Pinpoint the cell where the given text exists, returning its [x, y] midpoint coordinate. 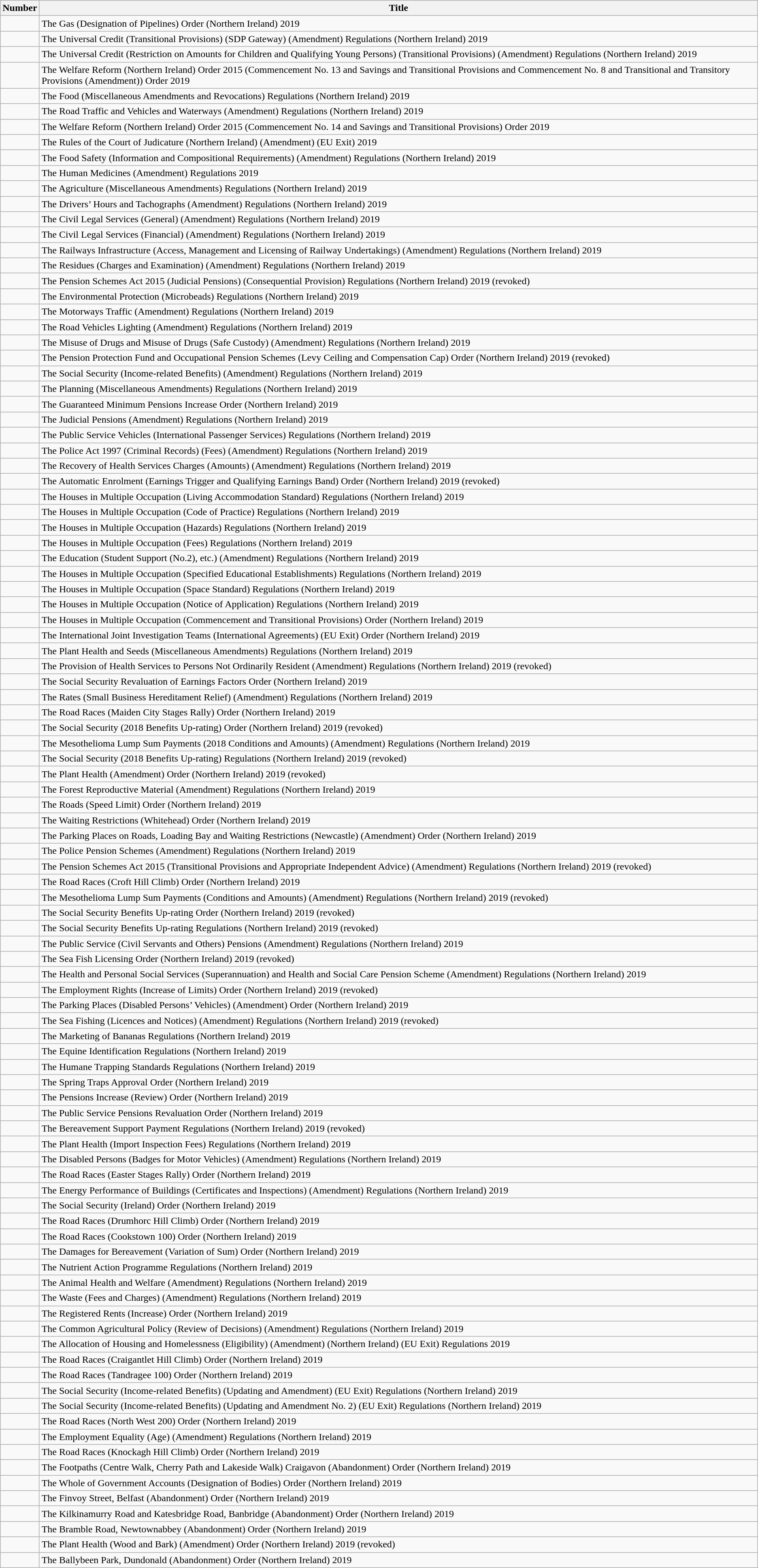
The Drivers’ Hours and Tachographs (Amendment) Regulations (Northern Ireland) 2019 [398, 204]
The Houses in Multiple Occupation (Code of Practice) Regulations (Northern Ireland) 2019 [398, 512]
The Judicial Pensions (Amendment) Regulations (Northern Ireland) 2019 [398, 419]
The Railways Infrastructure (Access, Management and Licensing of Railway Undertakings) (Amendment) Regulations (Northern Ireland) 2019 [398, 250]
The Kilkinamurry Road and Katesbridge Road, Banbridge (Abandonment) Order (Northern Ireland) 2019 [398, 1514]
The Road Races (North West 200) Order (Northern Ireland) 2019 [398, 1421]
The Road Races (Maiden City Stages Rally) Order (Northern Ireland) 2019 [398, 713]
The Misuse of Drugs and Misuse of Drugs (Safe Custody) (Amendment) Regulations (Northern Ireland) 2019 [398, 343]
The Social Security (2018 Benefits Up-rating) Order (Northern Ireland) 2019 (revoked) [398, 728]
The Bramble Road, Newtownabbey (Abandonment) Order (Northern Ireland) 2019 [398, 1529]
The Plant Health and Seeds (Miscellaneous Amendments) Regulations (Northern Ireland) 2019 [398, 651]
The Roads (Speed Limit) Order (Northern Ireland) 2019 [398, 805]
The Pension Schemes Act 2015 (Judicial Pensions) (Consequential Provision) Regulations (Northern Ireland) 2019 (revoked) [398, 281]
The Houses in Multiple Occupation (Space Standard) Regulations (Northern Ireland) 2019 [398, 589]
Number [20, 8]
The Pension Schemes Act 2015 (Transitional Provisions and Appropriate Independent Advice) (Amendment) Regulations (Northern Ireland) 2019 (revoked) [398, 866]
The Waste (Fees and Charges) (Amendment) Regulations (Northern Ireland) 2019 [398, 1298]
The Plant Health (Import Inspection Fees) Regulations (Northern Ireland) 2019 [398, 1144]
The Gas (Designation of Pipelines) Order (Northern Ireland) 2019 [398, 23]
The Houses in Multiple Occupation (Fees) Regulations (Northern Ireland) 2019 [398, 543]
The Plant Health (Wood and Bark) (Amendment) Order (Northern Ireland) 2019 (revoked) [398, 1545]
The Road Races (Craigantlet Hill Climb) Order (Northern Ireland) 2019 [398, 1360]
The Environmental Protection (Microbeads) Regulations (Northern Ireland) 2019 [398, 296]
The International Joint Investigation Teams (International Agreements) (EU Exit) Order (Northern Ireland) 2019 [398, 635]
The Bereavement Support Payment Regulations (Northern Ireland) 2019 (revoked) [398, 1128]
The Sea Fishing (Licences and Notices) (Amendment) Regulations (Northern Ireland) 2019 (revoked) [398, 1021]
The Recovery of Health Services Charges (Amounts) (Amendment) Regulations (Northern Ireland) 2019 [398, 466]
The Damages for Bereavement (Variation of Sum) Order (Northern Ireland) 2019 [398, 1252]
The Food (Miscellaneous Amendments and Revocations) Regulations (Northern Ireland) 2019 [398, 96]
The Social Security Benefits Up-rating Regulations (Northern Ireland) 2019 (revoked) [398, 928]
The Sea Fish Licensing Order (Northern Ireland) 2019 (revoked) [398, 959]
The Disabled Persons (Badges for Motor Vehicles) (Amendment) Regulations (Northern Ireland) 2019 [398, 1159]
The Pension Protection Fund and Occupational Pension Schemes (Levy Ceiling and Compensation Cap) Order (Northern Ireland) 2019 (revoked) [398, 358]
The Welfare Reform (Northern Ireland) Order 2015 (Commencement No. 14 and Savings and Transitional Provisions) Order 2019 [398, 127]
The Road Races (Drumhorc Hill Climb) Order (Northern Ireland) 2019 [398, 1221]
The Social Security Revaluation of Earnings Factors Order (Northern Ireland) 2019 [398, 681]
The Waiting Restrictions (Whitehead) Order (Northern Ireland) 2019 [398, 820]
The Road Vehicles Lighting (Amendment) Regulations (Northern Ireland) 2019 [398, 327]
The Mesothelioma Lump Sum Payments (2018 Conditions and Amounts) (Amendment) Regulations (Northern Ireland) 2019 [398, 743]
The Rules of the Court of Judicature (Northern Ireland) (Amendment) (EU Exit) 2019 [398, 142]
The Public Service (Civil Servants and Others) Pensions (Amendment) Regulations (Northern Ireland) 2019 [398, 944]
The Finvoy Street, Belfast (Abandonment) Order (Northern Ireland) 2019 [398, 1498]
The Public Service Vehicles (International Passenger Services) Regulations (Northern Ireland) 2019 [398, 435]
The Equine Identification Regulations (Northern Ireland) 2019 [398, 1051]
The Parking Places on Roads, Loading Bay and Waiting Restrictions (Newcastle) (Amendment) Order (Northern Ireland) 2019 [398, 836]
The Civil Legal Services (General) (Amendment) Regulations (Northern Ireland) 2019 [398, 219]
The Police Act 1997 (Criminal Records) (Fees) (Amendment) Regulations (Northern Ireland) 2019 [398, 451]
The Mesothelioma Lump Sum Payments (Conditions and Amounts) (Amendment) Regulations (Northern Ireland) 2019 (revoked) [398, 897]
The Footpaths (Centre Walk, Cherry Path and Lakeside Walk) Craigavon (Abandonment) Order (Northern Ireland) 2019 [398, 1468]
The Houses in Multiple Occupation (Hazards) Regulations (Northern Ireland) 2019 [398, 528]
The Road Traffic and Vehicles and Waterways (Amendment) Regulations (Northern Ireland) 2019 [398, 111]
The Agriculture (Miscellaneous Amendments) Regulations (Northern Ireland) 2019 [398, 188]
The Health and Personal Social Services (Superannuation) and Health and Social Care Pension Scheme (Amendment) Regulations (Northern Ireland) 2019 [398, 974]
The Motorways Traffic (Amendment) Regulations (Northern Ireland) 2019 [398, 312]
The Houses in Multiple Occupation (Notice of Application) Regulations (Northern Ireland) 2019 [398, 604]
The Food Safety (Information and Compositional Requirements) (Amendment) Regulations (Northern Ireland) 2019 [398, 157]
The Civil Legal Services (Financial) (Amendment) Regulations (Northern Ireland) 2019 [398, 235]
The Nutrient Action Programme Regulations (Northern Ireland) 2019 [398, 1267]
The Planning (Miscellaneous Amendments) Regulations (Northern Ireland) 2019 [398, 389]
The Marketing of Bananas Regulations (Northern Ireland) 2019 [398, 1036]
The Social Security (Income-related Benefits) (Updating and Amendment No. 2) (EU Exit) Regulations (Northern Ireland) 2019 [398, 1406]
The Education (Student Support (No.2), etc.) (Amendment) Regulations (Northern Ireland) 2019 [398, 558]
The Forest Reproductive Material (Amendment) Regulations (Northern Ireland) 2019 [398, 789]
The Social Security Benefits Up-rating Order (Northern Ireland) 2019 (revoked) [398, 913]
The Social Security (Income-related Benefits) (Amendment) Regulations (Northern Ireland) 2019 [398, 373]
The Road Races (Easter Stages Rally) Order (Northern Ireland) 2019 [398, 1174]
The Public Service Pensions Revaluation Order (Northern Ireland) 2019 [398, 1113]
The Universal Credit (Transitional Provisions) (SDP Gateway) (Amendment) Regulations (Northern Ireland) 2019 [398, 39]
The Common Agricultural Policy (Review of Decisions) (Amendment) Regulations (Northern Ireland) 2019 [398, 1329]
The Social Security (Ireland) Order (Northern Ireland) 2019 [398, 1206]
The Road Races (Tandragee 100) Order (Northern Ireland) 2019 [398, 1375]
The Police Pension Schemes (Amendment) Regulations (Northern Ireland) 2019 [398, 851]
The Social Security (2018 Benefits Up-rating) Regulations (Northern Ireland) 2019 (revoked) [398, 759]
The Houses in Multiple Occupation (Commencement and Transitional Provisions) Order (Northern Ireland) 2019 [398, 620]
The Houses in Multiple Occupation (Living Accommodation Standard) Regulations (Northern Ireland) 2019 [398, 497]
The Social Security (Income-related Benefits) (Updating and Amendment) (EU Exit) Regulations (Northern Ireland) 2019 [398, 1390]
Title [398, 8]
The Human Medicines (Amendment) Regulations 2019 [398, 173]
The Provision of Health Services to Persons Not Ordinarily Resident (Amendment) Regulations (Northern Ireland) 2019 (revoked) [398, 666]
The Whole of Government Accounts (Designation of Bodies) Order (Northern Ireland) 2019 [398, 1483]
The Road Races (Knockagh Hill Climb) Order (Northern Ireland) 2019 [398, 1452]
The Guaranteed Minimum Pensions Increase Order (Northern Ireland) 2019 [398, 404]
The Employment Equality (Age) (Amendment) Regulations (Northern Ireland) 2019 [398, 1437]
The Rates (Small Business Hereditament Relief) (Amendment) Regulations (Northern Ireland) 2019 [398, 697]
The Spring Traps Approval Order (Northern Ireland) 2019 [398, 1082]
The Humane Trapping Standards Regulations (Northern Ireland) 2019 [398, 1067]
The Registered Rents (Increase) Order (Northern Ireland) 2019 [398, 1313]
The Parking Places (Disabled Persons’ Vehicles) (Amendment) Order (Northern Ireland) 2019 [398, 1005]
The Employment Rights (Increase of Limits) Order (Northern Ireland) 2019 (revoked) [398, 990]
The Houses in Multiple Occupation (Specified Educational Establishments) Regulations (Northern Ireland) 2019 [398, 574]
The Road Races (Cookstown 100) Order (Northern Ireland) 2019 [398, 1236]
The Pensions Increase (Review) Order (Northern Ireland) 2019 [398, 1098]
The Plant Health (Amendment) Order (Northern Ireland) 2019 (revoked) [398, 774]
The Energy Performance of Buildings (Certificates and Inspections) (Amendment) Regulations (Northern Ireland) 2019 [398, 1190]
The Road Races (Croft Hill Climb) Order (Northern Ireland) 2019 [398, 882]
The Allocation of Housing and Homelessness (Eligibility) (Amendment) (Northern Ireland) (EU Exit) Regulations 2019 [398, 1344]
The Animal Health and Welfare (Amendment) Regulations (Northern Ireland) 2019 [398, 1283]
The Ballybeen Park, Dundonald (Abandonment) Order (Northern Ireland) 2019 [398, 1560]
The Residues (Charges and Examination) (Amendment) Regulations (Northern Ireland) 2019 [398, 266]
The Automatic Enrolment (Earnings Trigger and Qualifying Earnings Band) Order (Northern Ireland) 2019 (revoked) [398, 481]
